Determine the (X, Y) coordinate at the center of the cell enclosing the given text.  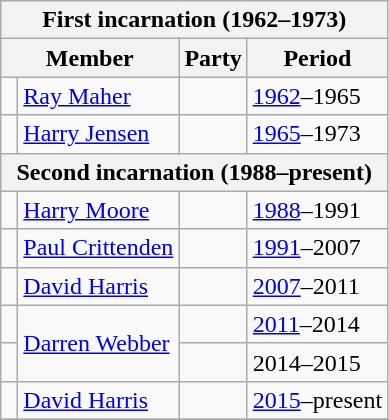
2011–2014 (317, 324)
Party (213, 58)
1962–1965 (317, 96)
Period (317, 58)
First incarnation (1962–1973) (194, 20)
1965–1973 (317, 134)
2015–present (317, 400)
Harry Jensen (98, 134)
Second incarnation (1988–present) (194, 172)
1988–1991 (317, 210)
Darren Webber (98, 343)
Ray Maher (98, 96)
2014–2015 (317, 362)
Harry Moore (98, 210)
1991–2007 (317, 248)
Paul Crittenden (98, 248)
2007–2011 (317, 286)
Member (90, 58)
